Extract the [X, Y] coordinate from the center of the cell holding the provided text.  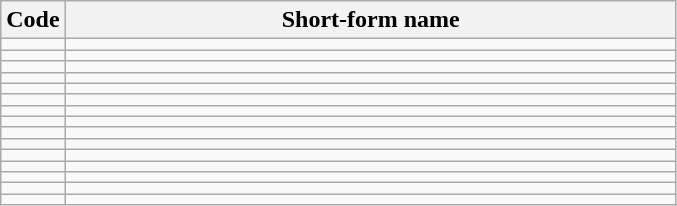
Code [33, 20]
Short-form name [370, 20]
